Search for the cell housing the specified text and yield its (X, Y) center coordinate. 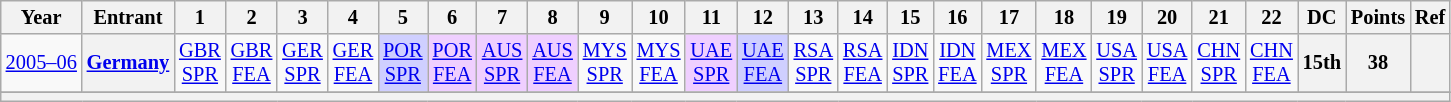
15 (910, 17)
USASPR (1116, 63)
6 (452, 17)
4 (353, 17)
Points (1378, 17)
21 (1218, 17)
UAEFEA (763, 63)
MEXFEA (1064, 63)
1 (200, 17)
15th (1322, 63)
GERFEA (353, 63)
MEXSPR (1008, 63)
5 (402, 17)
3 (302, 17)
Ref (1430, 17)
13 (814, 17)
MYSSPR (605, 63)
RSAFEA (862, 63)
19 (1116, 17)
9 (605, 17)
MYSFEA (659, 63)
20 (1167, 17)
2005–06 (42, 63)
CHNSPR (1218, 63)
2 (252, 17)
USAFEA (1167, 63)
16 (957, 17)
22 (1272, 17)
AUSFEA (552, 63)
GBRFEA (252, 63)
PORFEA (452, 63)
11 (711, 17)
18 (1064, 17)
GBRSPR (200, 63)
GERSPR (302, 63)
Year (42, 17)
DC (1322, 17)
UAESPR (711, 63)
IDNFEA (957, 63)
12 (763, 17)
AUSSPR (502, 63)
7 (502, 17)
IDNSPR (910, 63)
10 (659, 17)
PORSPR (402, 63)
17 (1008, 17)
8 (552, 17)
38 (1378, 63)
CHNFEA (1272, 63)
Germany (128, 63)
RSASPR (814, 63)
Entrant (128, 17)
14 (862, 17)
